For the text-containing cell, return its midpoint in (x, y) coordinate format. 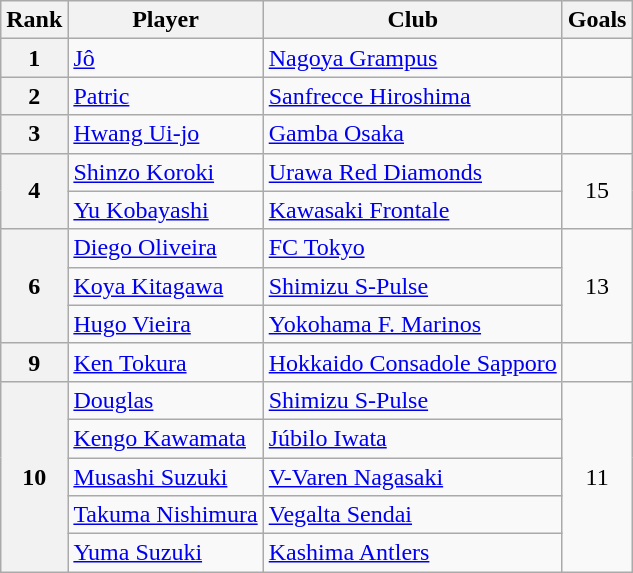
13 (597, 286)
Kawasaki Frontale (412, 210)
Nagoya Grampus (412, 58)
Kashima Antlers (412, 553)
FC Tokyo (412, 248)
11 (597, 476)
Ken Tokura (166, 362)
Yu Kobayashi (166, 210)
Sanfrecce Hiroshima (412, 96)
4 (34, 191)
Yuma Suzuki (166, 553)
Yokohama F. Marinos (412, 324)
Hugo Vieira (166, 324)
Vegalta Sendai (412, 515)
Gamba Osaka (412, 134)
Koya Kitagawa (166, 286)
Kengo Kawamata (166, 438)
Jô (166, 58)
Rank (34, 20)
Patric (166, 96)
1 (34, 58)
10 (34, 476)
Player (166, 20)
15 (597, 191)
Club (412, 20)
Hokkaido Consadole Sapporo (412, 362)
V-Varen Nagasaki (412, 477)
Júbilo Iwata (412, 438)
Diego Oliveira (166, 248)
Hwang Ui-jo (166, 134)
2 (34, 96)
Shinzo Koroki (166, 172)
Musashi Suzuki (166, 477)
Goals (597, 20)
Douglas (166, 400)
Takuma Nishimura (166, 515)
9 (34, 362)
6 (34, 286)
3 (34, 134)
Urawa Red Diamonds (412, 172)
